Scan for the cell matching the given text and deliver its [X, Y] coordinate at center. 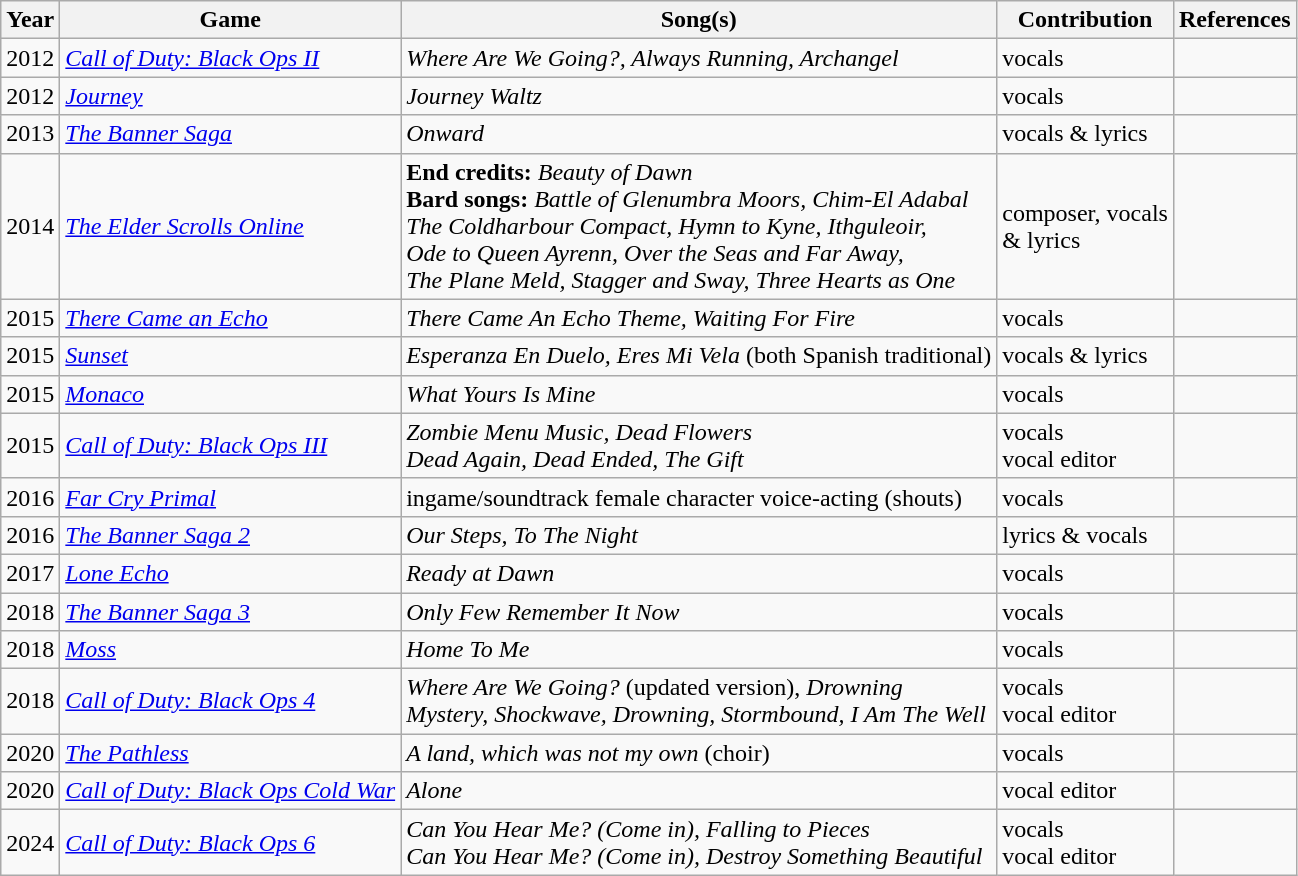
The Pathless [230, 753]
There Came an Echo [230, 318]
Call of Duty: Black Ops III [230, 446]
Esperanza En Duelo, Eres Mi Vela (both Spanish traditional) [699, 356]
Monaco [230, 394]
Journey Waltz [699, 96]
Ready at Dawn [699, 573]
A land, which was not my own (choir) [699, 753]
Game [230, 20]
Call of Duty: Black Ops Cold War [230, 791]
Only Few Remember It Now [699, 611]
2017 [30, 573]
Moss [230, 650]
lyrics & vocals [1086, 535]
Journey [230, 96]
Where Are We Going? (updated version), DrowningMystery, Shockwave, Drowning, Stormbound, I Am The Well [699, 702]
ingame/soundtrack female character voice-acting (shouts) [699, 497]
Sunset [230, 356]
Home To Me [699, 650]
Zombie Menu Music, Dead FlowersDead Again, Dead Ended, The Gift [699, 446]
What Yours Is Mine [699, 394]
Call of Duty: Black Ops 4 [230, 702]
2024 [30, 842]
Can You Hear Me? (Come in), Falling to PiecesCan You Hear Me? (Come in), Destroy Something Beautiful [699, 842]
The Banner Saga 3 [230, 611]
Far Cry Primal [230, 497]
2013 [30, 134]
vocal editor [1086, 791]
Year [30, 20]
2014 [30, 226]
Song(s) [699, 20]
There Came An Echo Theme, Waiting For Fire [699, 318]
The Banner Saga [230, 134]
Our Steps, To The Night [699, 535]
composer, vocals& lyrics [1086, 226]
Alone [699, 791]
Call of Duty: Black Ops II [230, 58]
Call of Duty: Black Ops 6 [230, 842]
Where Are We Going?, Always Running, Archangel [699, 58]
The Elder Scrolls Online [230, 226]
Onward [699, 134]
Lone Echo [230, 573]
The Banner Saga 2 [230, 535]
Contribution [1086, 20]
References [1234, 20]
